From the cell containing the given text, extract its center point as [X, Y] coordinate. 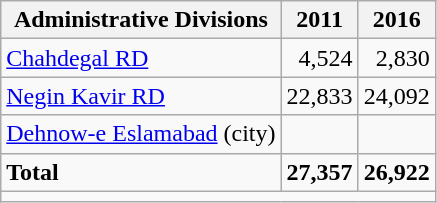
4,524 [320, 58]
Negin Kavir RD [141, 96]
2016 [396, 20]
Chahdegal RD [141, 58]
24,092 [396, 96]
22,833 [320, 96]
Dehnow-e Eslamabad (city) [141, 134]
Administrative Divisions [141, 20]
26,922 [396, 172]
Total [141, 172]
27,357 [320, 172]
2011 [320, 20]
2,830 [396, 58]
